Determine the (X, Y) coordinate at the center of the cell enclosing the given text.  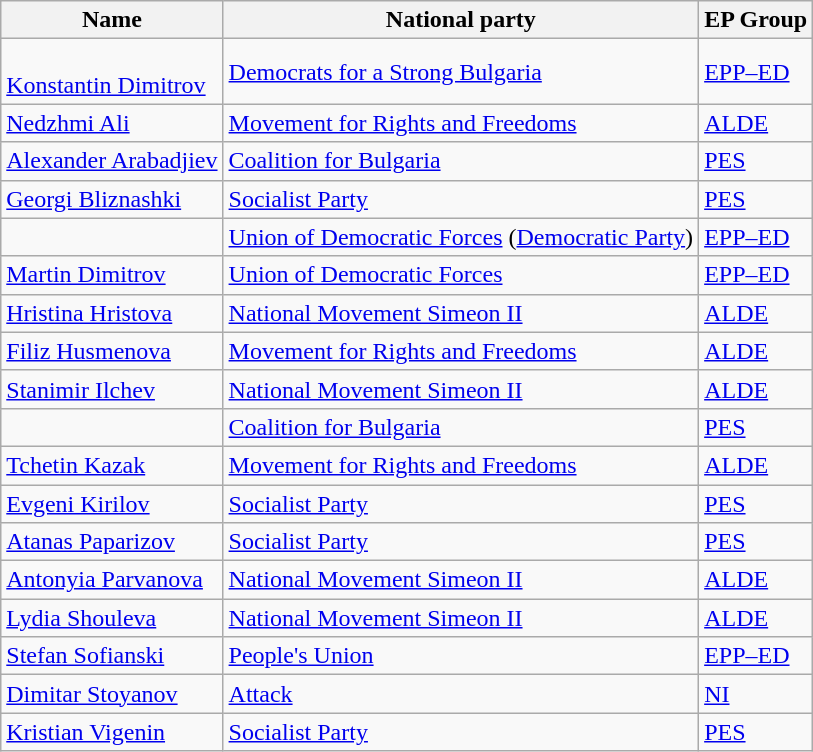
Konstantin Dimitrov (112, 72)
Dimitar Stoyanov (112, 694)
Martin Dimitrov (112, 275)
People's Union (461, 656)
Lydia Shouleva (112, 618)
Name (112, 20)
Alexander Arabadjiev (112, 161)
Georgi Bliznashki (112, 199)
Filiz Husmenova (112, 351)
NI (756, 694)
EP Group (756, 20)
National party (461, 20)
Union of Democratic Forces (461, 275)
Democrats for a Strong Bulgaria (461, 72)
Stanimir Ilchev (112, 389)
Tchetin Kazak (112, 465)
Hristina Hristova (112, 313)
Attack (461, 694)
Stefan Sofianski (112, 656)
Antonyia Parvanova (112, 580)
Evgeni Kirilov (112, 503)
Kristian Vigenin (112, 732)
Nedzhmi Ali (112, 123)
Atanas Paparizov (112, 542)
Union of Democratic Forces (Democratic Party) (461, 237)
